Extract the (x, y) coordinate from the center of the cell holding the provided text.  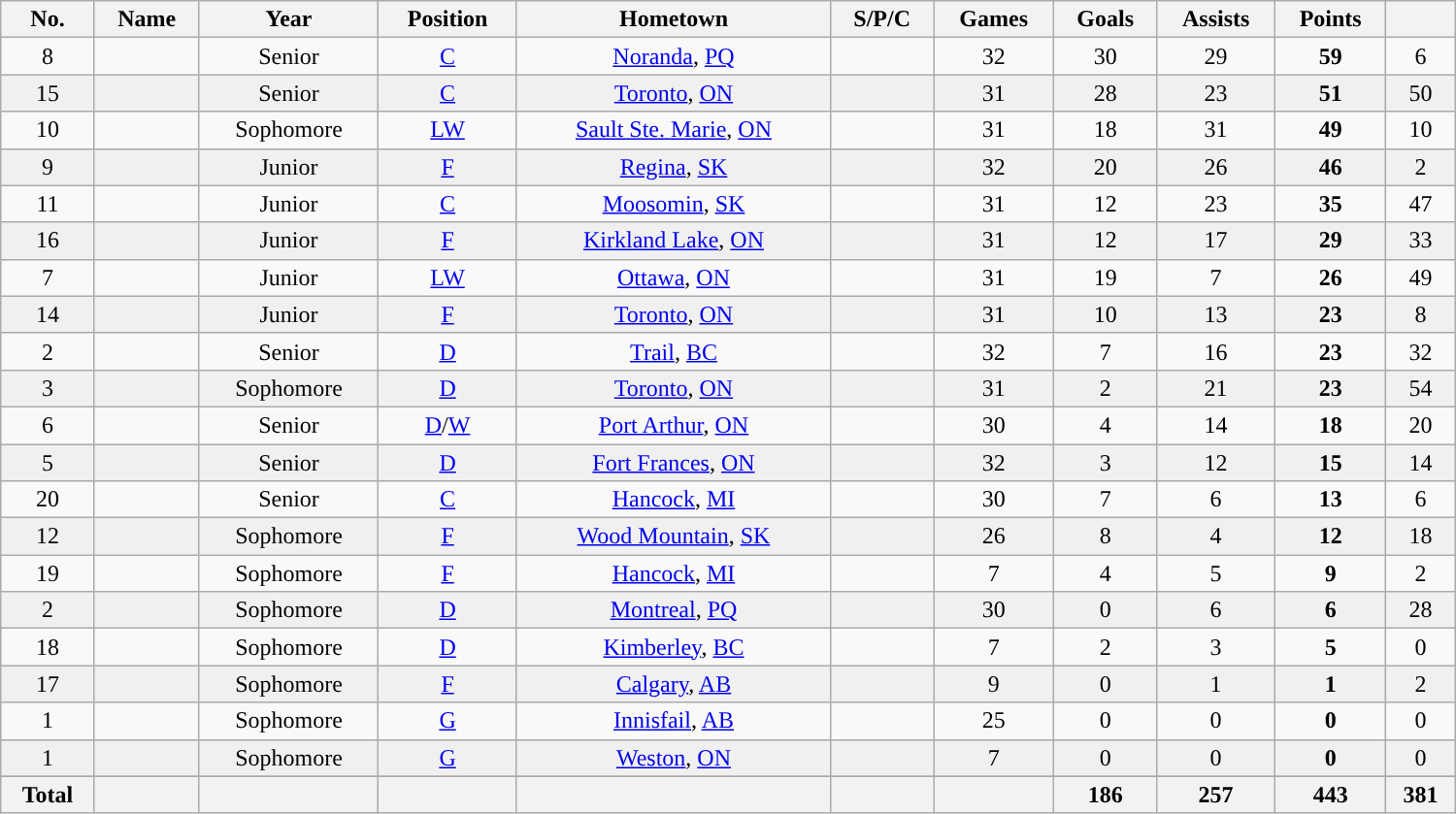
Kirkland Lake, ON (674, 241)
46 (1331, 167)
Name (147, 19)
Position (447, 19)
Year (289, 19)
381 (1421, 795)
25 (994, 721)
Regina, SK (674, 167)
Weston, ON (674, 758)
No. (48, 19)
Kimberley, BC (674, 647)
Points (1331, 19)
Montreal, PQ (674, 610)
59 (1331, 56)
Calgary, AB (674, 684)
54 (1421, 388)
257 (1216, 795)
D/W (447, 425)
11 (48, 204)
Noranda, PQ (674, 56)
S/P/C (882, 19)
Games (994, 19)
35 (1331, 204)
Innisfail, AB (674, 721)
Sault Ste. Marie, ON (674, 130)
21 (1216, 388)
Fort Frances, ON (674, 463)
Moosomin, SK (674, 204)
Hometown (674, 19)
Wood Mountain, SK (674, 537)
50 (1421, 93)
Goals (1106, 19)
443 (1331, 795)
Ottawa, ON (674, 277)
51 (1331, 93)
47 (1421, 204)
Trail, BC (674, 351)
33 (1421, 241)
Port Arthur, ON (674, 425)
186 (1106, 795)
Assists (1216, 19)
Total (48, 795)
